Provide the [x, y] coordinate of the cell's center where the given text is located.  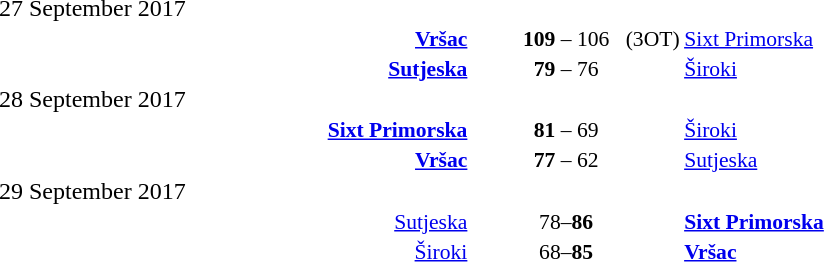
77 – 62 [566, 160]
78–86 [566, 222]
79 – 76 [566, 68]
81 – 69 [566, 130]
(3OT) [652, 38]
109 – 106 [566, 38]
